Output the (x, y) coordinate of the center of the cell containing the given text.  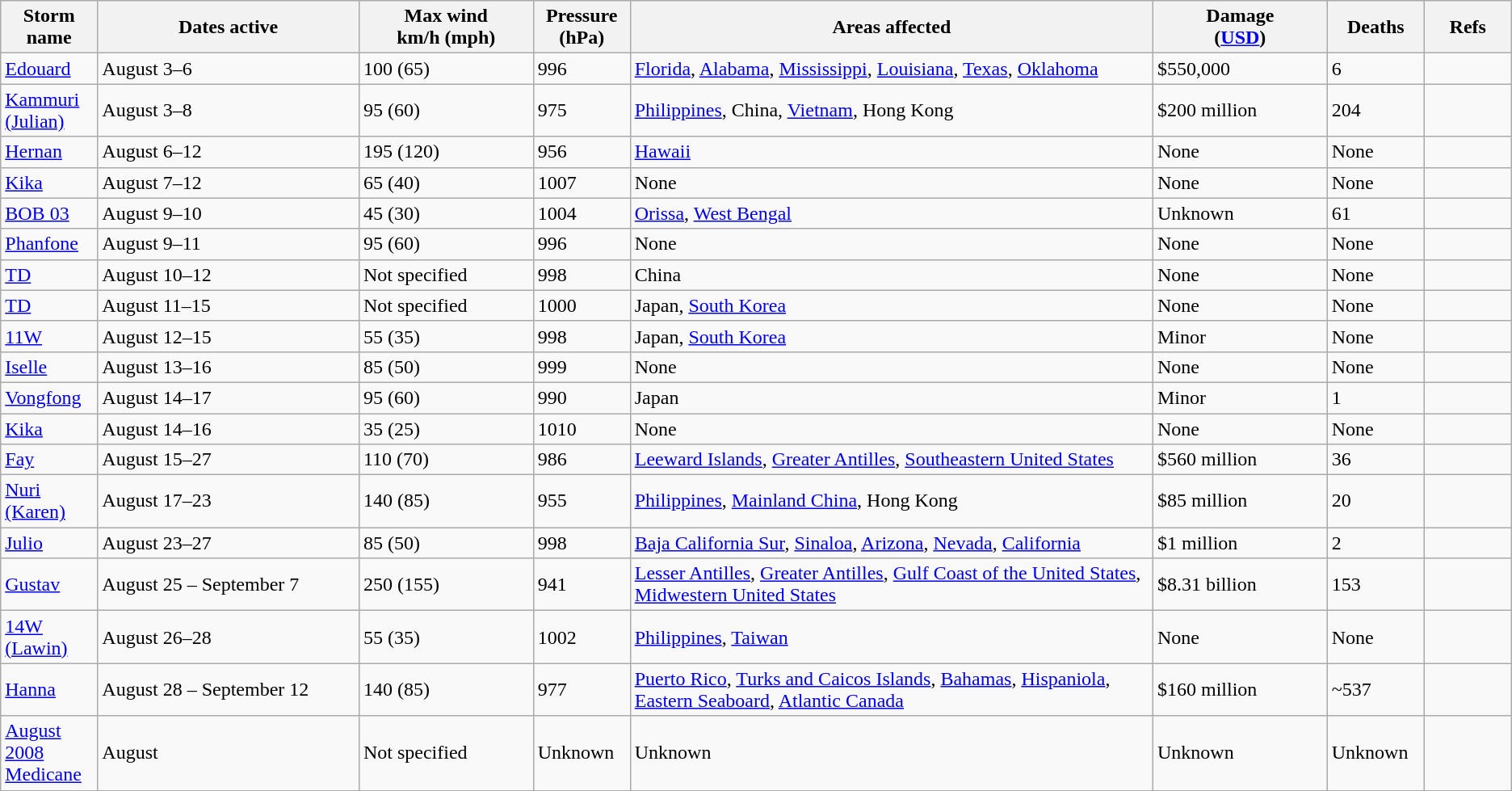
$1 million (1240, 543)
Hernan (49, 152)
Deaths (1375, 27)
35 (25) (446, 429)
August 10–12 (229, 275)
941 (582, 585)
Gustav (49, 585)
August 14–16 (229, 429)
August 28 – September 12 (229, 690)
Japan (892, 398)
Leeward Islands, Greater Antilles, Southeastern United States (892, 460)
110 (70) (446, 460)
Refs (1468, 27)
August 25 – September 7 (229, 585)
BOB 03 (49, 213)
August 7–12 (229, 183)
1007 (582, 183)
1004 (582, 213)
Max windkm/h (mph) (446, 27)
Damage(USD) (1240, 27)
990 (582, 398)
61 (1375, 213)
65 (40) (446, 183)
Philippines, Mainland China, Hong Kong (892, 501)
Dates active (229, 27)
$160 million (1240, 690)
1 (1375, 398)
956 (582, 152)
August 11–15 (229, 305)
~537 (1375, 690)
August 2008 Medicane (49, 753)
1002 (582, 637)
August 9–11 (229, 244)
Hanna (49, 690)
999 (582, 367)
14W (Lawin) (49, 637)
Iselle (49, 367)
Vongfong (49, 398)
$550,000 (1240, 69)
100 (65) (446, 69)
1010 (582, 429)
August 17–23 (229, 501)
August 3–8 (229, 110)
977 (582, 690)
45 (30) (446, 213)
986 (582, 460)
Orissa, West Bengal (892, 213)
250 (155) (446, 585)
Phanfone (49, 244)
Fay (49, 460)
China (892, 275)
955 (582, 501)
August 6–12 (229, 152)
6 (1375, 69)
Florida, Alabama, Mississippi, Louisiana, Texas, Oklahoma (892, 69)
August 26–28 (229, 637)
$85 million (1240, 501)
August 14–17 (229, 398)
Lesser Antilles, Greater Antilles, Gulf Coast of the United States, Midwestern United States (892, 585)
August (229, 753)
20 (1375, 501)
Pressure(hPa) (582, 27)
$8.31 billion (1240, 585)
Storm name (49, 27)
Nuri (Karen) (49, 501)
Philippines, China, Vietnam, Hong Kong (892, 110)
Areas affected (892, 27)
August 12–15 (229, 336)
Kammuri (Julian) (49, 110)
11W (49, 336)
$200 million (1240, 110)
Hawaii (892, 152)
Philippines, Taiwan (892, 637)
Baja California Sur, Sinaloa, Arizona, Nevada, California (892, 543)
August 13–16 (229, 367)
August 3–6 (229, 69)
August 23–27 (229, 543)
August 9–10 (229, 213)
Edouard (49, 69)
195 (120) (446, 152)
Puerto Rico, Turks and Caicos Islands, Bahamas, Hispaniola, Eastern Seaboard, Atlantic Canada (892, 690)
204 (1375, 110)
August 15–27 (229, 460)
2 (1375, 543)
36 (1375, 460)
975 (582, 110)
Julio (49, 543)
153 (1375, 585)
$560 million (1240, 460)
1000 (582, 305)
